Capture the cell that displays the provided text and extract its [X, Y] central coordinate. 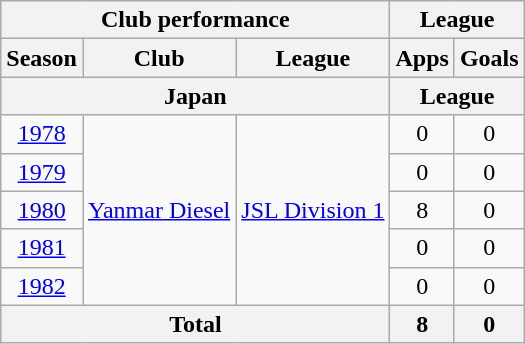
Apps [422, 58]
Season [42, 58]
1979 [42, 172]
Total [196, 324]
Goals [489, 58]
Japan [196, 96]
Club performance [196, 20]
1982 [42, 286]
1978 [42, 134]
Yanmar Diesel [158, 210]
Club [158, 58]
1980 [42, 210]
1981 [42, 248]
JSL Division 1 [313, 210]
